Extract the [X, Y] coordinate from the center of the cell holding the provided text.  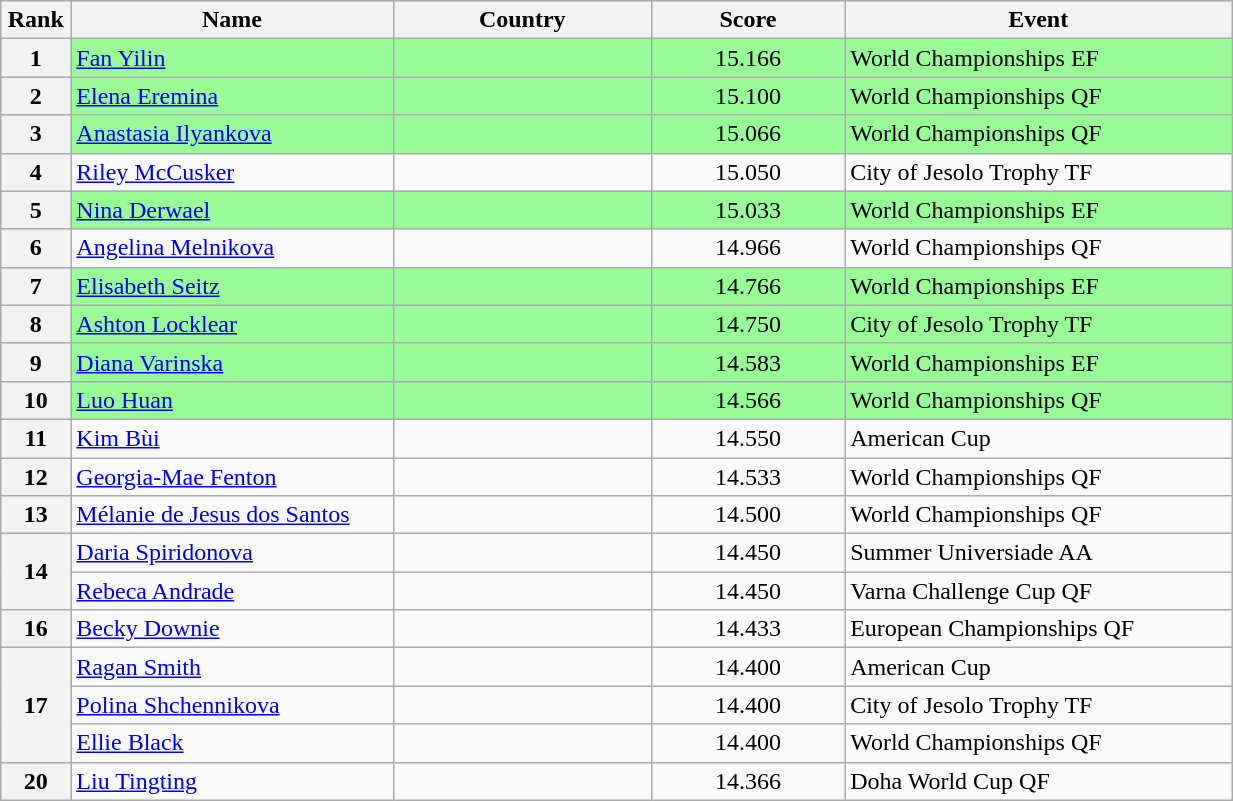
16 [36, 629]
15.166 [748, 58]
Becky Downie [232, 629]
20 [36, 781]
10 [36, 400]
2 [36, 96]
15.050 [748, 172]
Varna Challenge Cup QF [1038, 591]
Nina Derwael [232, 210]
8 [36, 324]
Ellie Black [232, 743]
3 [36, 134]
Rebeca Andrade [232, 591]
Diana Varinska [232, 362]
Event [1038, 20]
4 [36, 172]
Fan Yilin [232, 58]
Name [232, 20]
14.766 [748, 286]
Kim Bùi [232, 438]
14.366 [748, 781]
Rank [36, 20]
Ashton Locklear [232, 324]
Luo Huan [232, 400]
14.750 [748, 324]
Doha World Cup QF [1038, 781]
Mélanie de Jesus dos Santos [232, 515]
14.566 [748, 400]
Elena Eremina [232, 96]
12 [36, 477]
Country [522, 20]
15.033 [748, 210]
15.100 [748, 96]
14.433 [748, 629]
Polina Shchennikova [232, 705]
6 [36, 248]
Elisabeth Seitz [232, 286]
European Championships QF [1038, 629]
17 [36, 705]
14.550 [748, 438]
Daria Spiridonova [232, 553]
Ragan Smith [232, 667]
Angelina Melnikova [232, 248]
9 [36, 362]
Georgia-Mae Fenton [232, 477]
1 [36, 58]
Score [748, 20]
7 [36, 286]
13 [36, 515]
14.583 [748, 362]
5 [36, 210]
Liu Tingting [232, 781]
Anastasia Ilyankova [232, 134]
14.500 [748, 515]
Riley McCusker [232, 172]
11 [36, 438]
14.533 [748, 477]
Summer Universiade AA [1038, 553]
14.966 [748, 248]
15.066 [748, 134]
14 [36, 572]
